Extract the (x, y) coordinate from the center of the cell holding the provided text.  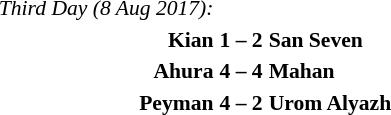
1 – 2 (241, 40)
4 – 4 (241, 71)
